Locate the cell with the specified text and output its (x, y) center coordinate. 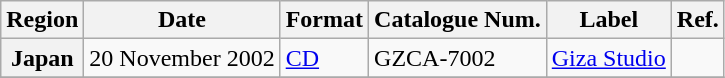
Giza Studio (608, 58)
Date (182, 20)
Ref. (698, 20)
Japan (42, 58)
20 November 2002 (182, 58)
Label (608, 20)
GZCA-7002 (458, 58)
Region (42, 20)
Catalogue Num. (458, 20)
CD (324, 58)
Format (324, 20)
